Scan for the cell matching the given text and deliver its [X, Y] coordinate at center. 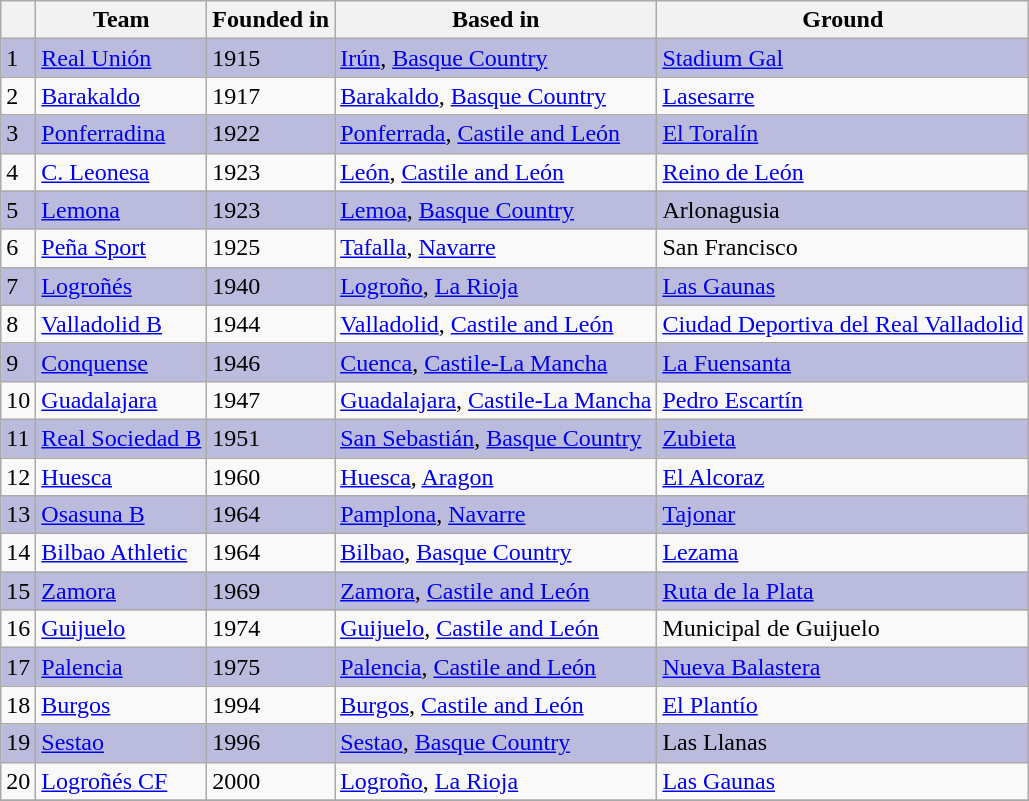
Real Sociedad B [122, 438]
Valladolid B [122, 324]
Lemoa, Basque Country [496, 210]
Municipal de Guijuelo [843, 629]
Ponferradina [122, 134]
16 [18, 629]
Ground [843, 20]
Pamplona, Navarre [496, 515]
5 [18, 210]
Pedro Escartín [843, 400]
Huesca, Aragon [496, 477]
Zamora [122, 591]
El Plantío [843, 705]
1996 [271, 743]
Zamora, Castile and León [496, 591]
Bilbao, Basque Country [496, 553]
7 [18, 286]
6 [18, 248]
1994 [271, 705]
Guadalajara, Castile-La Mancha [496, 400]
1975 [271, 667]
18 [18, 705]
1969 [271, 591]
1944 [271, 324]
Barakaldo, Basque Country [496, 96]
Burgos [122, 705]
2 [18, 96]
Burgos, Castile and León [496, 705]
1915 [271, 58]
Logroñés [122, 286]
Huesca [122, 477]
Reino de León [843, 172]
Guijuelo [122, 629]
1951 [271, 438]
Real Unión [122, 58]
León, Castile and León [496, 172]
Palencia [122, 667]
Founded in [271, 20]
Conquense [122, 362]
Lezama [843, 553]
Las Llanas [843, 743]
1960 [271, 477]
C. Leonesa [122, 172]
Barakaldo [122, 96]
Palencia, Castile and León [496, 667]
1917 [271, 96]
Tajonar [843, 515]
Osasuna B [122, 515]
Sestao, Basque Country [496, 743]
Guadalajara [122, 400]
1974 [271, 629]
Valladolid, Castile and León [496, 324]
1946 [271, 362]
Zubieta [843, 438]
Guijuelo, Castile and León [496, 629]
Ciudad Deportiva del Real Valladolid [843, 324]
10 [18, 400]
Bilbao Athletic [122, 553]
15 [18, 591]
19 [18, 743]
Peña Sport [122, 248]
1925 [271, 248]
14 [18, 553]
Lemona [122, 210]
Irún, Basque Country [496, 58]
2000 [271, 781]
1947 [271, 400]
San Sebastián, Basque Country [496, 438]
Nueva Balastera [843, 667]
1922 [271, 134]
La Fuensanta [843, 362]
Ruta de la Plata [843, 591]
El Toralín [843, 134]
17 [18, 667]
Tafalla, Navarre [496, 248]
4 [18, 172]
20 [18, 781]
Sestao [122, 743]
Team [122, 20]
Based in [496, 20]
1940 [271, 286]
9 [18, 362]
8 [18, 324]
San Francisco [843, 248]
Lasesarre [843, 96]
3 [18, 134]
Cuenca, Castile-La Mancha [496, 362]
El Alcoraz [843, 477]
1 [18, 58]
Ponferrada, Castile and León [496, 134]
Logroñés CF [122, 781]
13 [18, 515]
Stadium Gal [843, 58]
Arlonagusia [843, 210]
12 [18, 477]
11 [18, 438]
